Locate the cell with the specified text and output its [x, y] center coordinate. 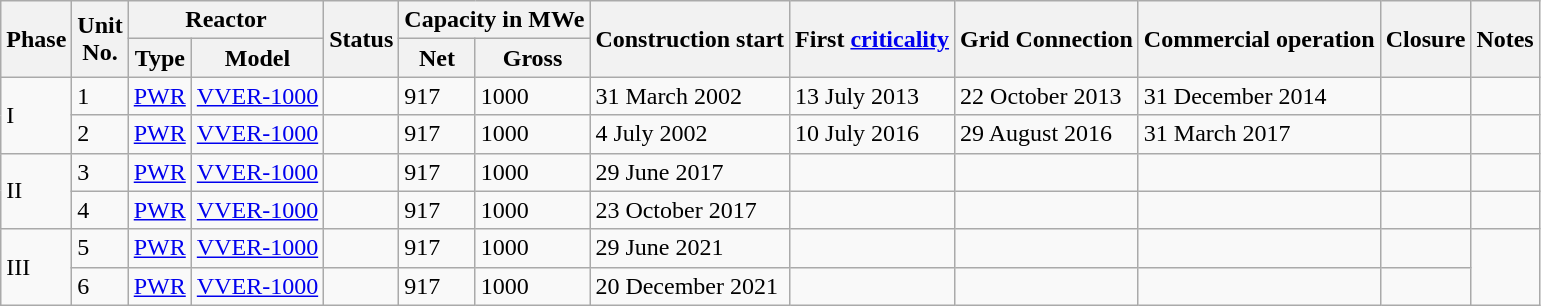
Type [160, 58]
Phase [36, 39]
Reactor [226, 20]
I [36, 115]
Net [437, 58]
First criticality [872, 39]
5 [100, 248]
Gross [532, 58]
31 March 2017 [1259, 134]
10 July 2016 [872, 134]
Capacity in MWe [494, 20]
Closure [1426, 39]
4 July 2002 [690, 134]
6 [100, 286]
13 July 2013 [872, 96]
4 [100, 210]
3 [100, 172]
23 October 2017 [690, 210]
Status [362, 39]
Grid Connection [1047, 39]
29 August 2016 [1047, 134]
Notes [1505, 39]
1 [100, 96]
II [36, 191]
2 [100, 134]
20 December 2021 [690, 286]
29 June 2021 [690, 248]
22 October 2013 [1047, 96]
Model [257, 58]
UnitNo. [100, 39]
31 March 2002 [690, 96]
III [36, 267]
Construction start [690, 39]
31 December 2014 [1259, 96]
Commercial operation [1259, 39]
29 June 2017 [690, 172]
